Search for the cell housing the specified text and yield its [x, y] center coordinate. 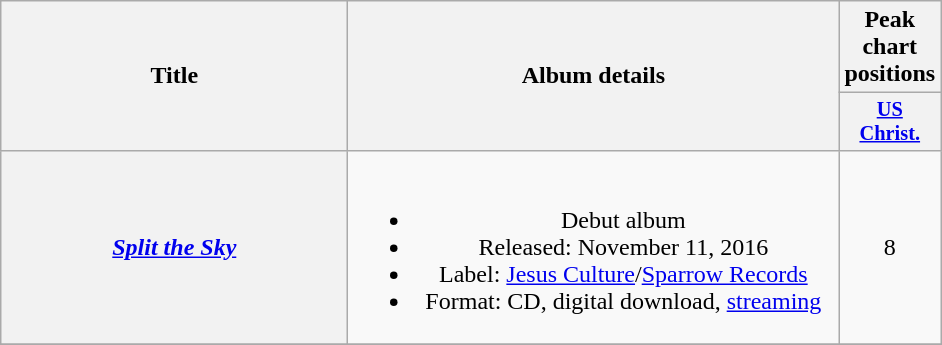
Debut albumReleased: November 11, 2016Label: Jesus Culture/Sparrow RecordsFormat: CD, digital download, streaming [594, 247]
Title [174, 76]
8 [890, 247]
Peak chart positions [890, 47]
Album details [594, 76]
USChrist. [890, 122]
Split the Sky [174, 247]
